Return the (x, y) coordinate for the center point of the cell that contains the specified text.  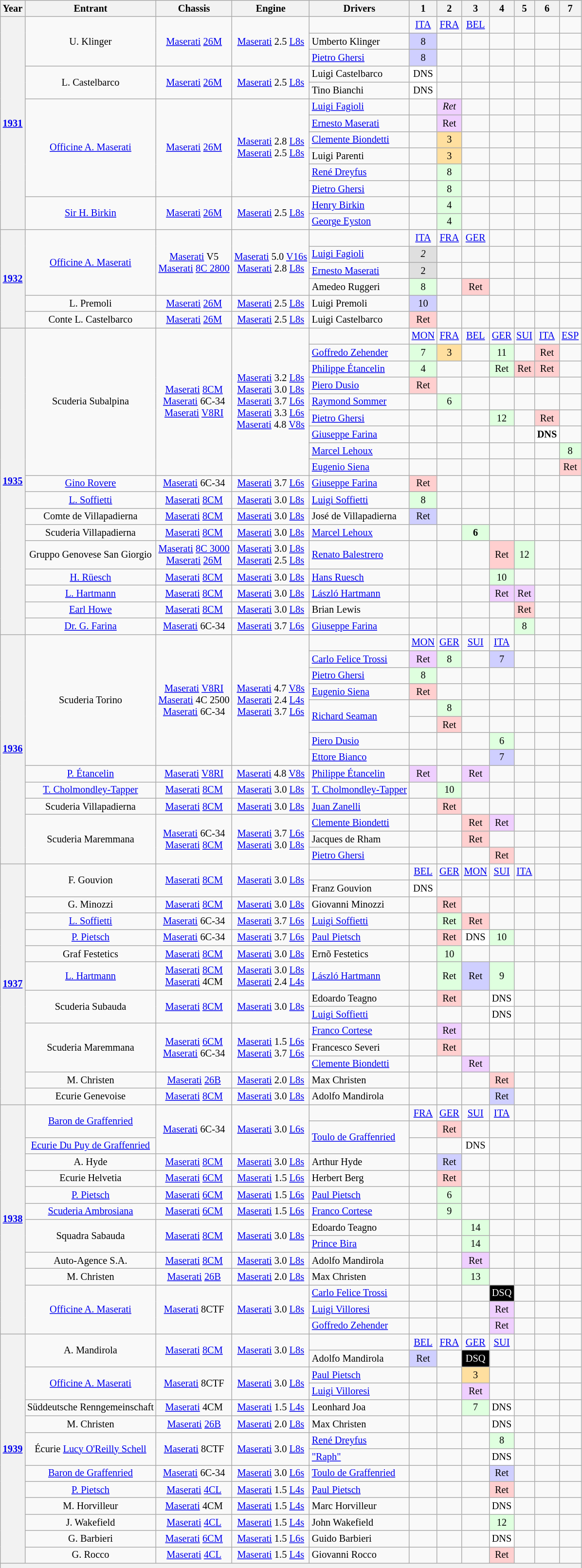
Henry Birkin (359, 205)
1 (423, 8)
Maserati V8RIMaserati 4C 2500Maserati 6C-34 (194, 700)
Maserati 8C 3000Maserati 26M (194, 555)
1931 (13, 123)
A. Mandirola (91, 1350)
Maserati 3.0 L8sMaserati 2.5 L8s (271, 555)
Arthur Hyde (359, 1162)
Luigi Premoli (359, 303)
G. Barbieri (91, 1539)
Maserati 2.8 L8sMaserati 2.5 L8s (271, 147)
Richard Seaman (359, 716)
1938 (13, 1220)
F. Gouvion (91, 880)
Franz Gouvion (359, 888)
Drivers (359, 8)
Maserati V8RI (194, 774)
Giovanni Minozzi (359, 905)
G. Rocco (91, 1555)
Maserati 3.2 L8sMaserati 3.0 L8sMaserati 3.7 L6sMaserati 3.3 L6sMaserati 4.8 V8s (271, 401)
Entrant (91, 8)
Ecurie Du Puy de Graffenried (91, 1146)
U. Klinger (91, 41)
P. Étancelin (91, 774)
Herbert Berg (359, 1178)
Sir H. Birkin (91, 213)
Maserati 6C-34Maserati 8CM (194, 839)
Ettore Bianco (359, 757)
Maserati 3.0 L8sMaserati 2.4 L4s (271, 976)
Süddeutsche Renngemeinschaft (91, 1407)
Gruppo Genovese San Giorgio (91, 555)
George Eyston (359, 221)
Jacques de Rham (359, 839)
Chassis (194, 8)
L. Castelbarco (91, 82)
1937 (13, 984)
Year (13, 8)
"Raph" (359, 1457)
Leonhard Joa (359, 1407)
Maserati 4.8 V8s (271, 774)
ESP (570, 336)
Écurie Lucy O'Reilly Schell (91, 1448)
1939 (13, 1448)
Maserati 5.0 V16sMaserati 2.8 L8s (271, 263)
Maserati 8CMMaserati 4CM (194, 976)
Dr. G. Farina (91, 626)
John Wakefield (359, 1522)
Hans Ruesch (359, 577)
Maserati 6CMMaserati 6C-34 (194, 1047)
Scuderia Subalpina (91, 401)
Scuderia Ambrosiana (91, 1211)
Auto-Agence S.A. (91, 1260)
1932 (13, 279)
Tino Bianchi (359, 91)
Renato Balestrero (359, 555)
Raymond Sommer (359, 401)
Ecurie Genevoise (91, 1096)
Guido Barbieri (359, 1539)
Engine (271, 8)
Conte L. Castelbarco (91, 320)
Gino Rovere (91, 483)
Giovanni Rocco (359, 1555)
11 (502, 352)
Maserati 1.5 L6sMaserati 3.7 L6s (271, 1047)
Scuderia Subauda (91, 1006)
5 (525, 8)
Brian Lewis (359, 610)
13 (476, 1276)
M. Horvilleur (91, 1506)
Amedeo Ruggeri (359, 287)
Prince Bira (359, 1244)
Maserati 3.7 L6sMaserati 3.0 L8s (271, 839)
Ernõ Festetics (359, 954)
Graf Festetics (91, 954)
Comte de Villapadierna (91, 516)
G. Minozzi (91, 905)
Earl Howe (91, 610)
José de Villapadierna (359, 516)
Juan Zanelli (359, 806)
Maserati 8CMMaserati 6C-34Maserati V8RI (194, 401)
Ecurie Helvetia (91, 1178)
Maserati V5Maserati 8C 2800 (194, 263)
Marc Horvilleur (359, 1506)
L. Premoli (91, 303)
J. Wakefield (91, 1522)
Francesco Severi (359, 1047)
Umberto Klinger (359, 41)
1935 (13, 481)
1936 (13, 748)
Squadra Sabauda (91, 1235)
H. Rüesch (91, 577)
A. Hyde (91, 1162)
Luigi Parenti (359, 156)
Scuderia Torino (91, 700)
Maserati 4.7 V8sMaserati 2.4 L4sMaserati 3.7 L6s (271, 700)
